Pinpoint the cell where the given text exists, returning its [x, y] midpoint coordinate. 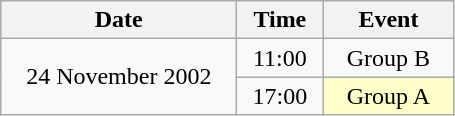
Group A [388, 96]
Time [280, 20]
24 November 2002 [119, 77]
11:00 [280, 58]
Group B [388, 58]
Date [119, 20]
Event [388, 20]
17:00 [280, 96]
